Detect which cell encompasses the target text, then output its (X, Y) center coordinate. 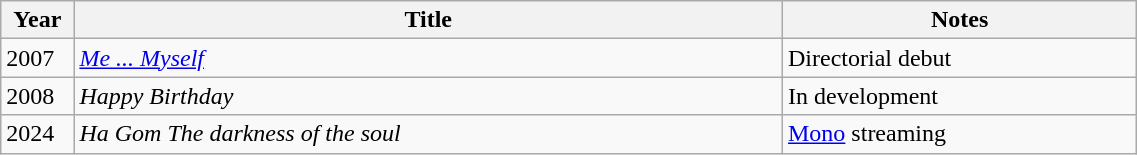
Happy Birthday (428, 96)
Notes (959, 20)
2007 (38, 58)
Me ... Myself (428, 58)
Year (38, 20)
Directorial debut (959, 58)
2008 (38, 96)
Title (428, 20)
In development (959, 96)
Mono streaming (959, 134)
Ha Gom The darkness of the soul (428, 134)
2024 (38, 134)
